Detect which cell encompasses the target text, then output its [x, y] center coordinate. 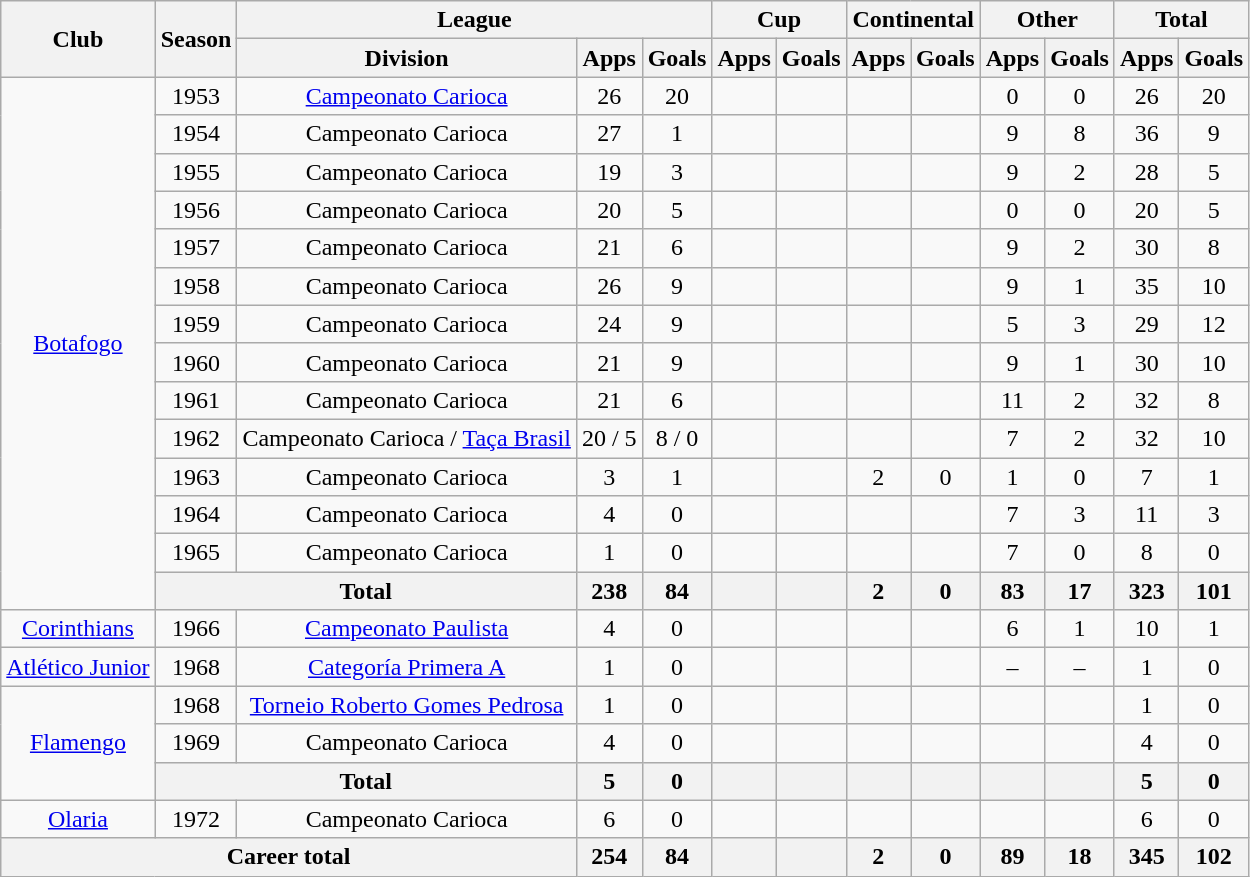
Division [407, 58]
28 [1146, 172]
323 [1146, 591]
Categoría Primera A [407, 667]
20 / 5 [609, 438]
1958 [196, 286]
238 [609, 591]
1964 [196, 515]
Campeonato Carioca / Taça Brasil [407, 438]
1965 [196, 553]
Flamengo [78, 743]
1963 [196, 477]
345 [1146, 857]
27 [609, 134]
102 [1214, 857]
1953 [196, 96]
Campeonato Paulista [407, 629]
29 [1146, 324]
8 / 0 [677, 438]
1962 [196, 438]
36 [1146, 134]
Other [1047, 20]
League [474, 20]
Olaria [78, 819]
35 [1146, 286]
1954 [196, 134]
Corinthians [78, 629]
254 [609, 857]
1972 [196, 819]
1966 [196, 629]
101 [1214, 591]
1957 [196, 248]
1960 [196, 362]
1956 [196, 210]
Atlético Junior [78, 667]
Continental [913, 20]
Career total [289, 857]
1969 [196, 743]
12 [1214, 324]
Torneio Roberto Gomes Pedrosa [407, 705]
1955 [196, 172]
1961 [196, 400]
Botafogo [78, 344]
24 [609, 324]
1959 [196, 324]
Club [78, 39]
Season [196, 39]
17 [1080, 591]
18 [1080, 857]
83 [1012, 591]
19 [609, 172]
Cup [779, 20]
89 [1012, 857]
